Identify which cell holds the provided text, then report its [X, Y] central coordinate. 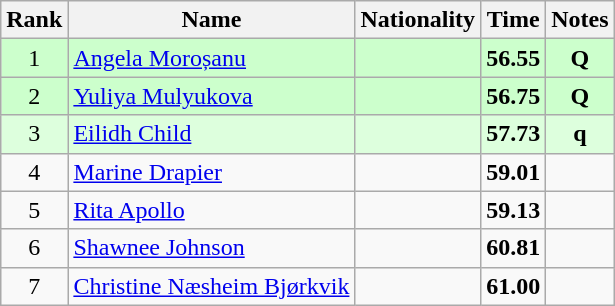
59.01 [514, 172]
Rank [34, 20]
60.81 [514, 248]
Name [212, 20]
Angela Moroșanu [212, 58]
6 [34, 248]
Notes [580, 20]
57.73 [514, 134]
Marine Drapier [212, 172]
Nationality [418, 20]
1 [34, 58]
4 [34, 172]
Time [514, 20]
3 [34, 134]
7 [34, 286]
Yuliya Mulyukova [212, 96]
59.13 [514, 210]
Eilidh Child [212, 134]
Christine Næsheim Bjørkvik [212, 286]
5 [34, 210]
61.00 [514, 286]
56.75 [514, 96]
2 [34, 96]
56.55 [514, 58]
q [580, 134]
Rita Apollo [212, 210]
Shawnee Johnson [212, 248]
